Identify which cell holds the provided text, then report its [x, y] central coordinate. 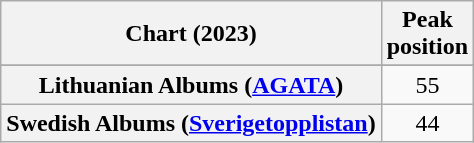
55 [427, 85]
Peakposition [427, 34]
44 [427, 123]
Swedish Albums (Sverigetopplistan) [191, 123]
Chart (2023) [191, 34]
Lithuanian Albums (AGATA) [191, 85]
